Capture the cell that displays the provided text and extract its [x, y] central coordinate. 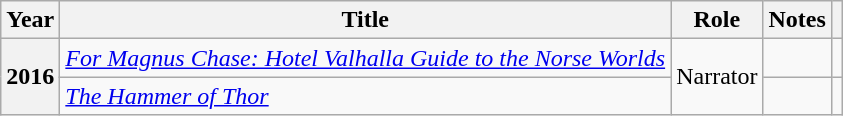
Title [366, 20]
2016 [30, 77]
Narrator [717, 77]
Year [30, 20]
Notes [797, 20]
Role [717, 20]
For Magnus Chase: Hotel Valhalla Guide to the Norse Worlds [366, 58]
The Hammer of Thor [366, 96]
